Return the (x, y) coordinate for the center point of the cell that contains the specified text.  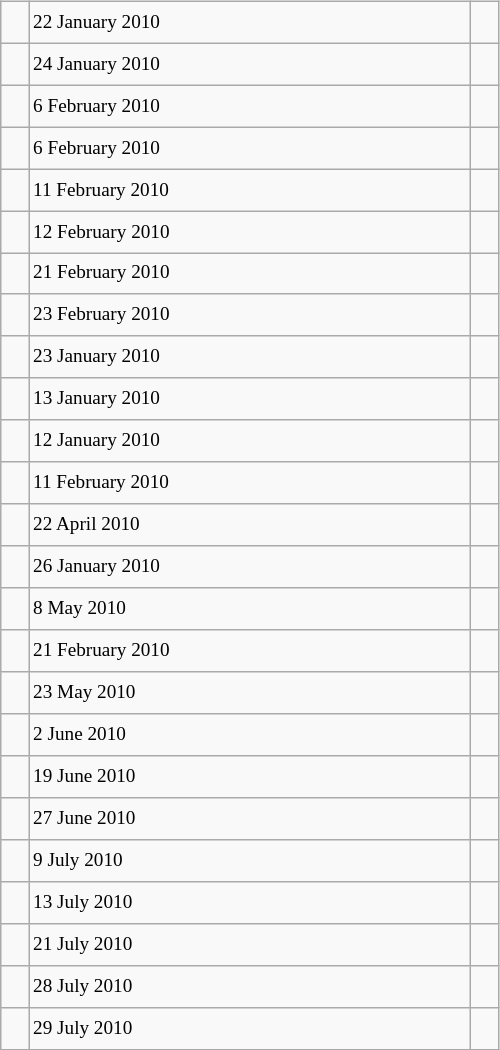
23 May 2010 (249, 693)
13 January 2010 (249, 399)
9 July 2010 (249, 861)
8 May 2010 (249, 609)
21 July 2010 (249, 944)
29 July 2010 (249, 1028)
27 June 2010 (249, 819)
19 June 2010 (249, 777)
26 January 2010 (249, 567)
23 January 2010 (249, 357)
13 July 2010 (249, 902)
2 June 2010 (249, 735)
28 July 2010 (249, 986)
22 January 2010 (249, 22)
23 February 2010 (249, 315)
22 April 2010 (249, 525)
12 January 2010 (249, 441)
12 February 2010 (249, 232)
24 January 2010 (249, 64)
